Return the [x, y] coordinate for the center point of the cell that contains the specified text.  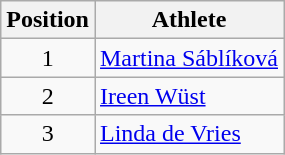
Martina Sáblíková [188, 58]
Linda de Vries [188, 134]
Ireen Wüst [188, 96]
Position [48, 20]
3 [48, 134]
2 [48, 96]
Athlete [188, 20]
1 [48, 58]
